Determine the [x, y] coordinate at the center of the cell enclosing the given text.  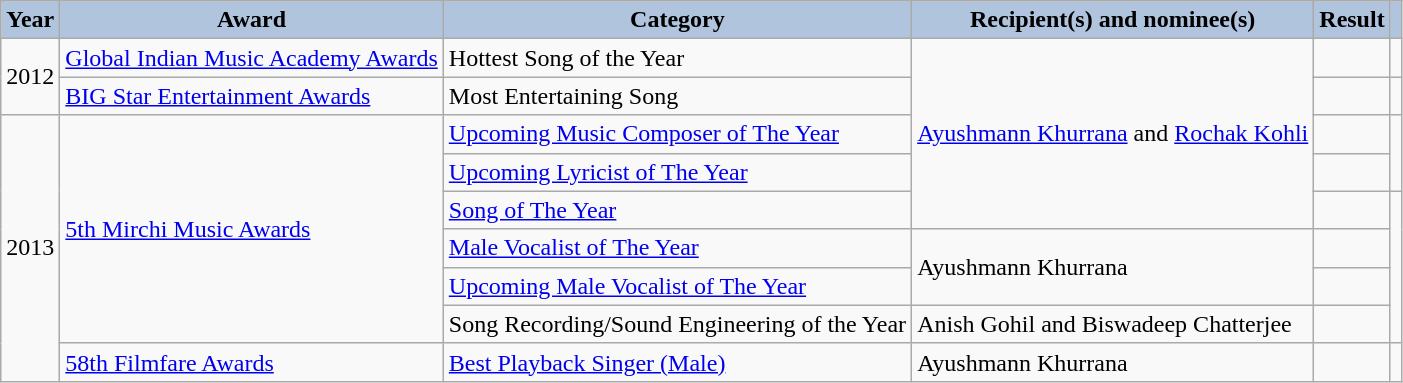
Hottest Song of the Year [677, 58]
Male Vocalist of The Year [677, 248]
5th Mirchi Music Awards [252, 229]
Song of The Year [677, 210]
Upcoming Music Composer of The Year [677, 134]
Category [677, 20]
Anish Gohil and Biswadeep Chatterjee [1113, 324]
Best Playback Singer (Male) [677, 362]
Award [252, 20]
Recipient(s) and nominee(s) [1113, 20]
Upcoming Lyricist of The Year [677, 172]
Ayushmann Khurrana and Rochak Kohli [1113, 134]
2012 [30, 77]
Song Recording/Sound Engineering of the Year [677, 324]
58th Filmfare Awards [252, 362]
Year [30, 20]
Upcoming Male Vocalist of The Year [677, 286]
Result [1352, 20]
2013 [30, 248]
Global Indian Music Academy Awards [252, 58]
BIG Star Entertainment Awards [252, 96]
Most Entertaining Song [677, 96]
